Return the [x, y] coordinate for the center point of the cell that contains the specified text.  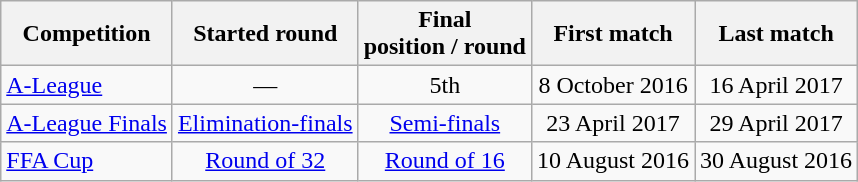
10 August 2016 [612, 161]
FFA Cup [87, 161]
A-League Finals [87, 123]
A-League [87, 85]
First match [612, 34]
5th [444, 85]
30 August 2016 [776, 161]
Elimination-finals [265, 123]
— [265, 85]
Semi-finals [444, 123]
29 April 2017 [776, 123]
Final position / round [444, 34]
Last match [776, 34]
23 April 2017 [612, 123]
8 October 2016 [612, 85]
Started round [265, 34]
Round of 16 [444, 161]
16 April 2017 [776, 85]
Round of 32 [265, 161]
Competition [87, 34]
